Return the (x, y) coordinate for the center point of the cell that contains the specified text.  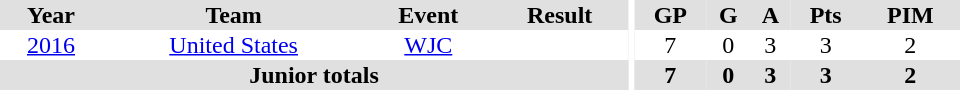
A (770, 15)
GP (670, 15)
WJC (428, 45)
Team (234, 15)
2016 (51, 45)
PIM (910, 15)
Result (560, 15)
United States (234, 45)
G (728, 15)
Pts (826, 15)
Event (428, 15)
Year (51, 15)
Junior totals (314, 75)
